Detect which cell encompasses the target text, then output its [x, y] center coordinate. 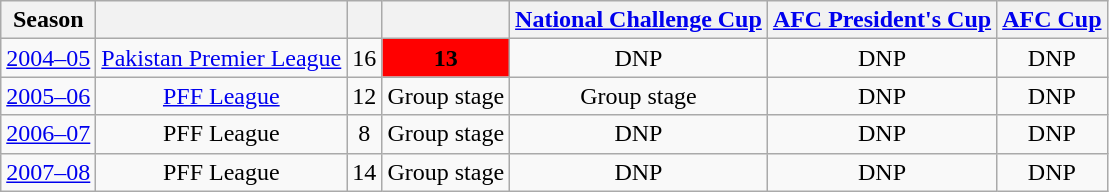
AFC Cup [1052, 20]
Season [48, 20]
14 [364, 172]
2004–05 [48, 58]
12 [364, 96]
13 [446, 58]
2007–08 [48, 172]
2006–07 [48, 134]
8 [364, 134]
Pakistan Premier League [222, 58]
2005–06 [48, 96]
16 [364, 58]
AFC President's Cup [882, 20]
National Challenge Cup [639, 20]
